Return the (X, Y) coordinate for the center point of the cell that contains the specified text.  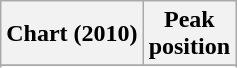
Chart (2010) (72, 34)
Peakposition (189, 34)
